Scan for the cell matching the given text and deliver its (X, Y) coordinate at center. 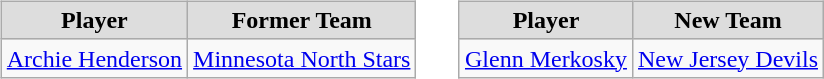
Former Team (302, 20)
Archie Henderson (94, 58)
Minnesota North Stars (302, 58)
New Jersey Devils (728, 58)
New Team (728, 20)
Glenn Merkosky (546, 58)
